Locate the cell with the specified text and output its (X, Y) center coordinate. 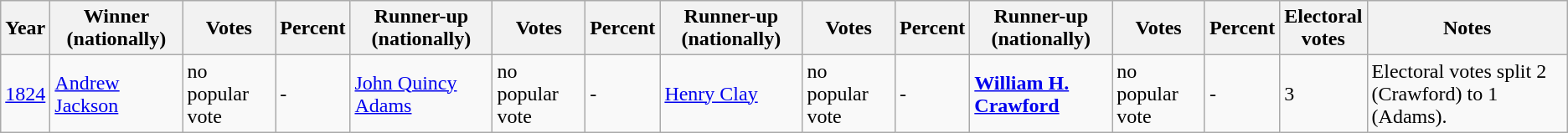
Andrew Jackson (116, 94)
Year (25, 28)
William H. Crawford (1041, 94)
Winner (nationally) (116, 28)
Electoral votes split 2 (Crawford) to 1 (Adams). (1467, 94)
Electoralvotes (1323, 28)
Notes (1467, 28)
1824 (25, 94)
3 (1323, 94)
John Quincy Adams (421, 94)
Henry Clay (731, 94)
